From the cell containing the given text, extract its center point as [X, Y] coordinate. 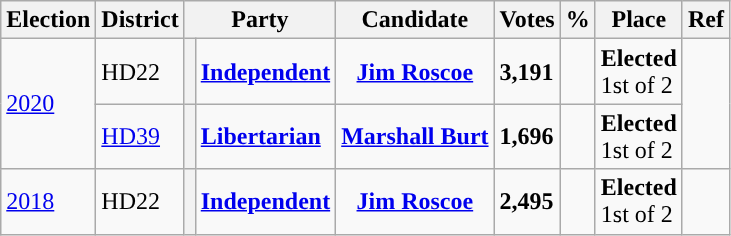
Marshall Burt [415, 136]
1,696 [527, 136]
District [140, 20]
Election [48, 20]
Party [260, 20]
HD39 [140, 136]
Candidate [415, 20]
Votes [527, 20]
Ref [706, 20]
2020 [48, 104]
2018 [48, 202]
3,191 [527, 72]
Libertarian [265, 136]
2,495 [527, 202]
% [578, 20]
Place [638, 20]
